Search for the cell housing the specified text and yield its (x, y) center coordinate. 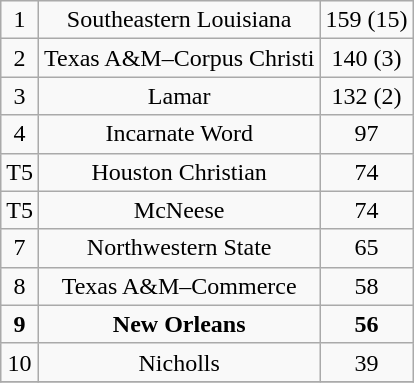
Incarnate Word (178, 134)
4 (20, 134)
10 (20, 362)
97 (366, 134)
7 (20, 248)
1 (20, 20)
9 (20, 324)
3 (20, 96)
Northwestern State (178, 248)
8 (20, 286)
159 (15) (366, 20)
Nicholls (178, 362)
56 (366, 324)
65 (366, 248)
Lamar (178, 96)
New Orleans (178, 324)
Texas A&M–Commerce (178, 286)
39 (366, 362)
2 (20, 58)
140 (3) (366, 58)
132 (2) (366, 96)
Houston Christian (178, 172)
McNeese (178, 210)
Southeastern Louisiana (178, 20)
Texas A&M–Corpus Christi (178, 58)
58 (366, 286)
